Detect which cell encompasses the target text, then output its [x, y] center coordinate. 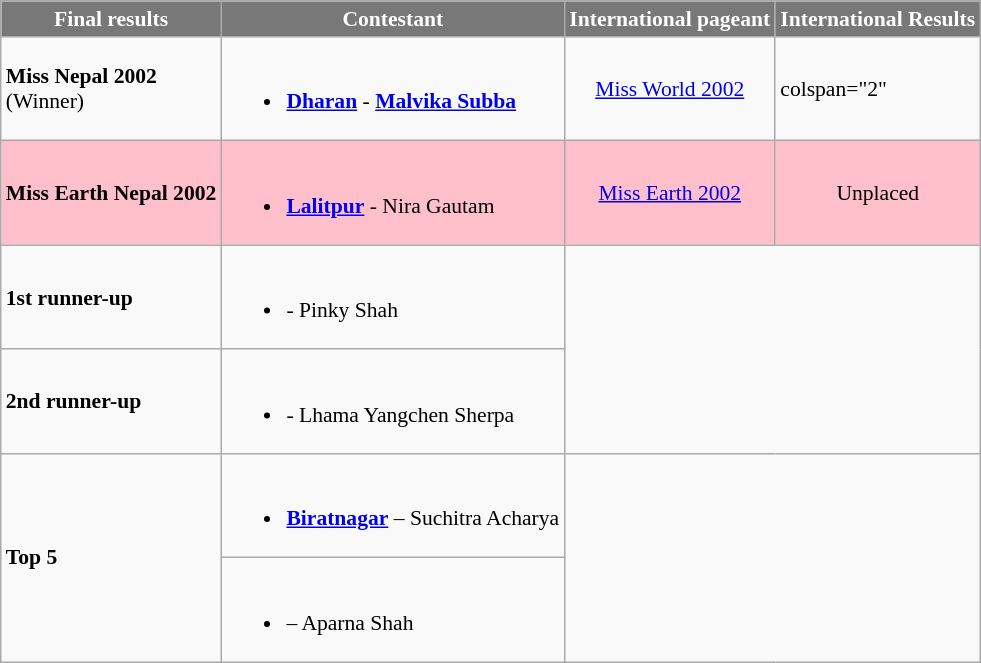
Biratnagar – Suchitra Acharya [392, 506]
colspan="2" [878, 89]
2nd runner-up [112, 402]
Unplaced [878, 193]
Miss Earth Nepal 2002 [112, 193]
International Results [878, 19]
Contestant [392, 19]
Top 5 [112, 558]
– Aparna Shah [392, 610]
Final results [112, 19]
Lalitpur - Nira Gautam [392, 193]
Dharan - Malvika Subba [392, 89]
1st runner-up [112, 297]
Miss Earth 2002 [670, 193]
- Pinky Shah [392, 297]
International pageant [670, 19]
- Lhama Yangchen Sherpa [392, 402]
Miss Nepal 2002(Winner) [112, 89]
Miss World 2002 [670, 89]
